Find where the given text appears and provide that cell's center as [X, Y] coordinate. 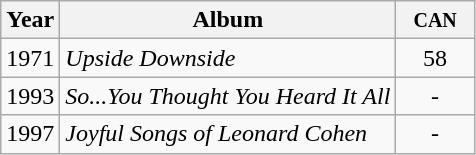
58 [436, 58]
1993 [30, 96]
Year [30, 20]
Album [228, 20]
Upside Downside [228, 58]
1997 [30, 134]
Joyful Songs of Leonard Cohen [228, 134]
CAN [436, 20]
1971 [30, 58]
So...You Thought You Heard It All [228, 96]
